Find where the given text appears and provide that cell's center as (x, y) coordinate. 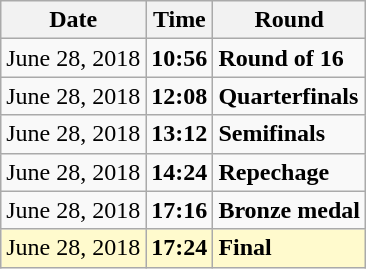
17:16 (180, 210)
Date (74, 20)
10:56 (180, 58)
Round (290, 20)
Round of 16 (290, 58)
Semifinals (290, 134)
Time (180, 20)
Bronze medal (290, 210)
Repechage (290, 172)
17:24 (180, 248)
12:08 (180, 96)
Quarterfinals (290, 96)
Final (290, 248)
13:12 (180, 134)
14:24 (180, 172)
